Output the (X, Y) coordinate of the center of the cell containing the given text.  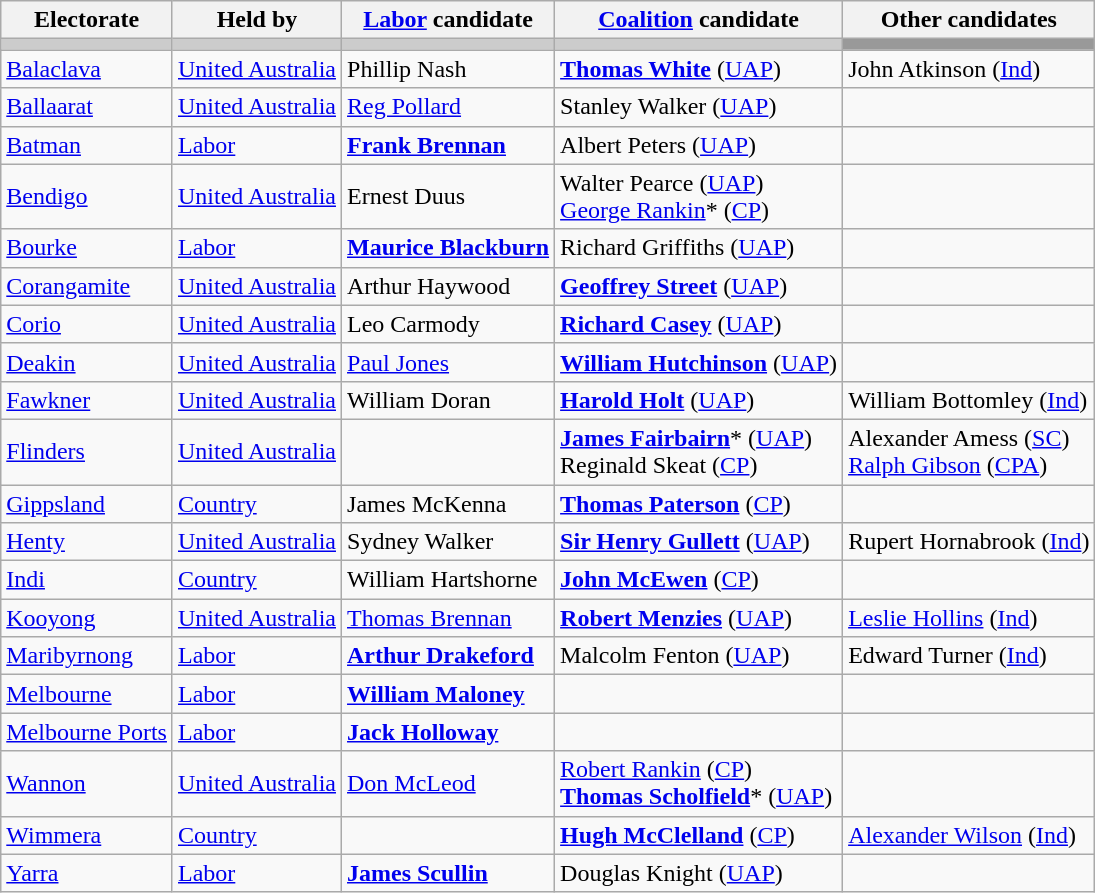
Ballaarat (87, 107)
Coalition candidate (699, 20)
Malcolm Fenton (UAP) (699, 656)
Jack Holloway (448, 732)
Robert Menzies (UAP) (699, 618)
Walter Pearce (UAP)George Rankin* (CP) (699, 196)
Harold Holt (UAP) (699, 400)
Melbourne (87, 694)
Electorate (87, 20)
Arthur Haywood (448, 286)
Melbourne Ports (87, 732)
Sydney Walker (448, 542)
Batman (87, 145)
Gippsland (87, 503)
William Maloney (448, 694)
Corangamite (87, 286)
Hugh McClelland (CP) (699, 835)
Don McLeod (448, 784)
Held by (256, 20)
Wimmera (87, 835)
Yarra (87, 873)
Indi (87, 580)
Ernest Duus (448, 196)
Deakin (87, 362)
William Hutchinson (UAP) (699, 362)
Flinders (87, 452)
Phillip Nash (448, 69)
Wannon (87, 784)
Leslie Hollins (Ind) (969, 618)
Leo Carmody (448, 324)
Kooyong (87, 618)
Other candidates (969, 20)
Corio (87, 324)
Douglas Knight (UAP) (699, 873)
James Scullin (448, 873)
James Fairbairn* (UAP)Reginald Skeat (CP) (699, 452)
Alexander Wilson (Ind) (969, 835)
Richard Griffiths (UAP) (699, 248)
Bendigo (87, 196)
Alexander Amess (SC)Ralph Gibson (CPA) (969, 452)
Stanley Walker (UAP) (699, 107)
Reg Pollard (448, 107)
Robert Rankin (CP)Thomas Scholfield* (UAP) (699, 784)
William Doran (448, 400)
Geoffrey Street (UAP) (699, 286)
Frank Brennan (448, 145)
Henty (87, 542)
Thomas Paterson (CP) (699, 503)
Richard Casey (UAP) (699, 324)
Fawkner (87, 400)
John Atkinson (Ind) (969, 69)
Maurice Blackburn (448, 248)
Bourke (87, 248)
William Hartshorne (448, 580)
Rupert Hornabrook (Ind) (969, 542)
John McEwen (CP) (699, 580)
Edward Turner (Ind) (969, 656)
Thomas Brennan (448, 618)
Labor candidate (448, 20)
Thomas White (UAP) (699, 69)
Arthur Drakeford (448, 656)
Paul Jones (448, 362)
Balaclava (87, 69)
Albert Peters (UAP) (699, 145)
Sir Henry Gullett (UAP) (699, 542)
William Bottomley (Ind) (969, 400)
James McKenna (448, 503)
Maribyrnong (87, 656)
